Detect which cell encompasses the target text, then output its [x, y] center coordinate. 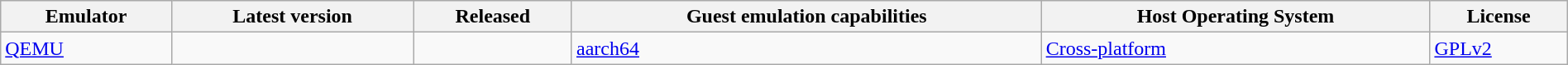
Guest emulation capabilities [806, 17]
Released [493, 17]
License [1499, 17]
aarch64 [806, 48]
Host Operating System [1236, 17]
Latest version [293, 17]
Cross-platform [1236, 48]
QEMU [86, 48]
Emulator [86, 17]
GPLv2 [1499, 48]
